Capture the cell that displays the provided text and extract its [X, Y] central coordinate. 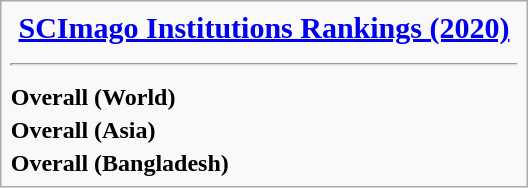
Overall (World) [259, 98]
SCImago Institutions Rankings (2020) [264, 28]
Overall (Bangladesh) [259, 164]
Overall (Asia) [259, 131]
